Provide the [x, y] coordinate of the cell's center where the given text is located.  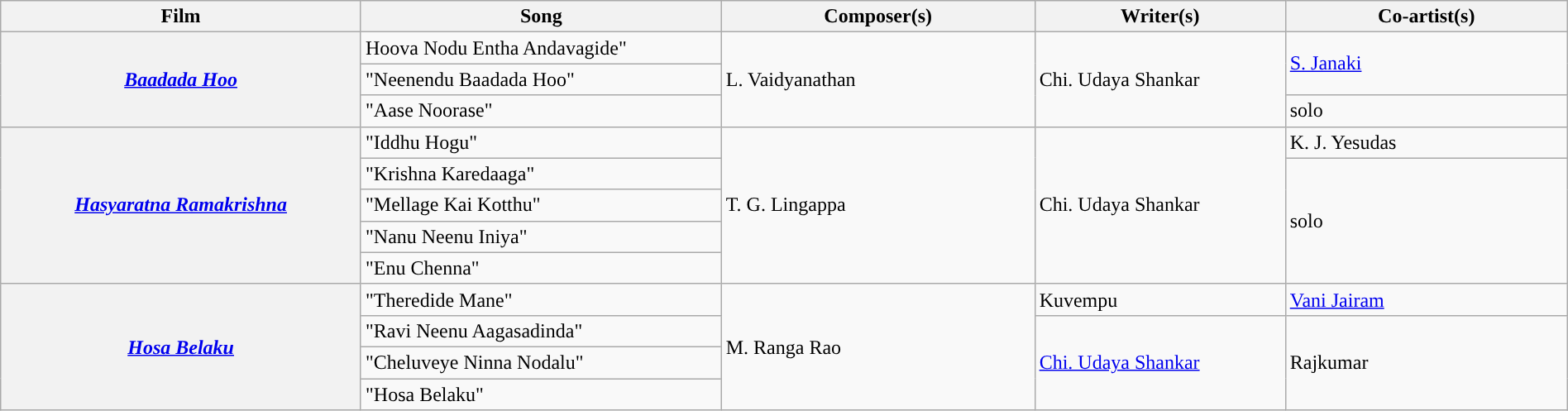
"Theredide Mane" [541, 299]
"Iddhu Hogu" [541, 142]
"Enu Chenna" [541, 268]
Kuvempu [1159, 299]
Vani Jairam [1426, 299]
Hasyaratna Ramakrishna [181, 205]
"Cheluveye Ninna Nodalu" [541, 362]
"Mellage Kai Kotthu" [541, 205]
"Krishna Karedaaga" [541, 174]
Composer(s) [878, 17]
M. Ranga Rao [878, 346]
Song [541, 17]
Writer(s) [1159, 17]
Rajkumar [1426, 362]
Co-artist(s) [1426, 17]
Film [181, 17]
L. Vaidyanathan [878, 79]
Hoova Nodu Entha Andavagide" [541, 48]
"Aase Noorase" [541, 111]
"Nanu Neenu Iniya" [541, 237]
T. G. Lingappa [878, 205]
"Ravi Neenu Aagasadinda" [541, 331]
"Hosa Belaku" [541, 394]
S. Janaki [1426, 64]
K. J. Yesudas [1426, 142]
"Neenendu Baadada Hoo" [541, 79]
Hosa Belaku [181, 346]
Baadada Hoo [181, 79]
